Determine the [X, Y] coordinate at the center of the cell enclosing the given text.  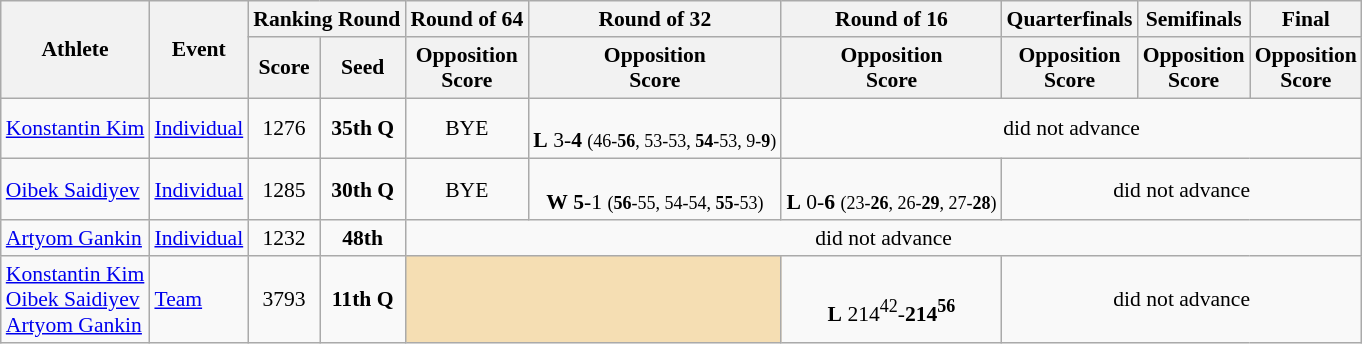
Quarterfinals [1070, 19]
Athlete [76, 50]
3793 [284, 300]
Event [198, 50]
Round of 64 [466, 19]
L 0-6 (23-26, 26-29, 27-28) [891, 190]
Oibek Saidiyev [76, 190]
11th Q [362, 300]
Konstantin KimOibek SaidiyevArtyom Gankin [76, 300]
1285 [284, 190]
Semifinals [1194, 19]
Round of 16 [891, 19]
Artyom Gankin [76, 238]
Team [198, 300]
L 3-4 (46-56, 53-53, 54-53, 9-9) [654, 128]
1276 [284, 128]
48th [362, 238]
Seed [362, 68]
Ranking Round [326, 19]
30th Q [362, 190]
Round of 32 [654, 19]
Konstantin Kim [76, 128]
L 21442-21456 [891, 300]
1232 [284, 238]
Final [1306, 19]
35th Q [362, 128]
W 5-1 (56-55, 54-54, 55-53) [654, 190]
Score [284, 68]
